Determine the [x, y] coordinate at the center of the cell enclosing the given text.  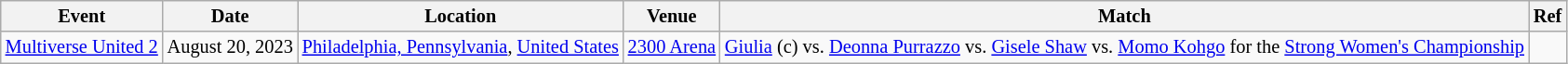
Philadelphia, Pennsylvania, United States [461, 47]
2300 Arena [672, 47]
Event [82, 16]
Match [1124, 16]
Multiverse United 2 [82, 47]
Location [461, 16]
Ref [1548, 16]
Giulia (c) vs. Deonna Purrazzo vs. Gisele Shaw vs. Momo Kohgo for the Strong Women's Championship [1124, 47]
Venue [672, 16]
Date [231, 16]
August 20, 2023 [231, 47]
